Output the (X, Y) coordinate of the center of the cell containing the given text.  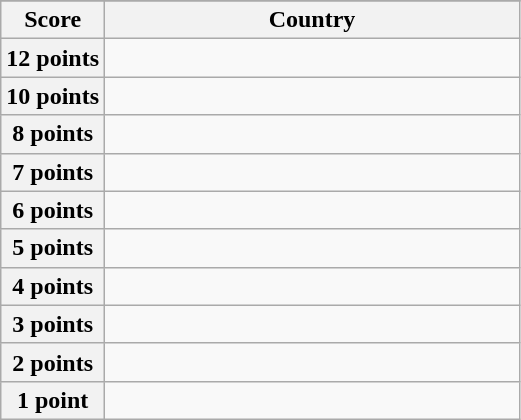
10 points (53, 96)
6 points (53, 210)
Score (53, 20)
8 points (53, 134)
Country (312, 20)
12 points (53, 58)
4 points (53, 286)
7 points (53, 172)
3 points (53, 324)
1 point (53, 400)
2 points (53, 362)
5 points (53, 248)
